Locate the cell with the specified text and output its (X, Y) center coordinate. 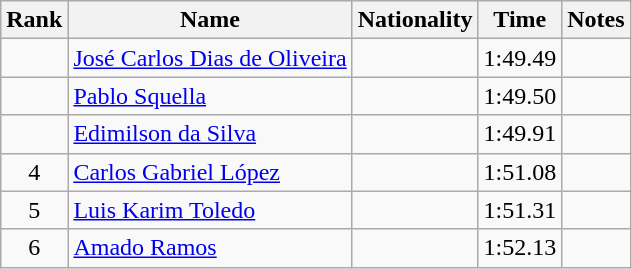
Rank (34, 20)
Carlos Gabriel López (210, 172)
Nationality (415, 20)
1:51.31 (520, 210)
1:49.50 (520, 96)
Edimilson da Silva (210, 134)
Notes (596, 20)
1:49.49 (520, 58)
Time (520, 20)
Pablo Squella (210, 96)
Amado Ramos (210, 248)
1:52.13 (520, 248)
1:51.08 (520, 172)
Name (210, 20)
4 (34, 172)
José Carlos Dias de Oliveira (210, 58)
5 (34, 210)
1:49.91 (520, 134)
6 (34, 248)
Luis Karim Toledo (210, 210)
